From the cell containing the given text, extract its center point as (X, Y) coordinate. 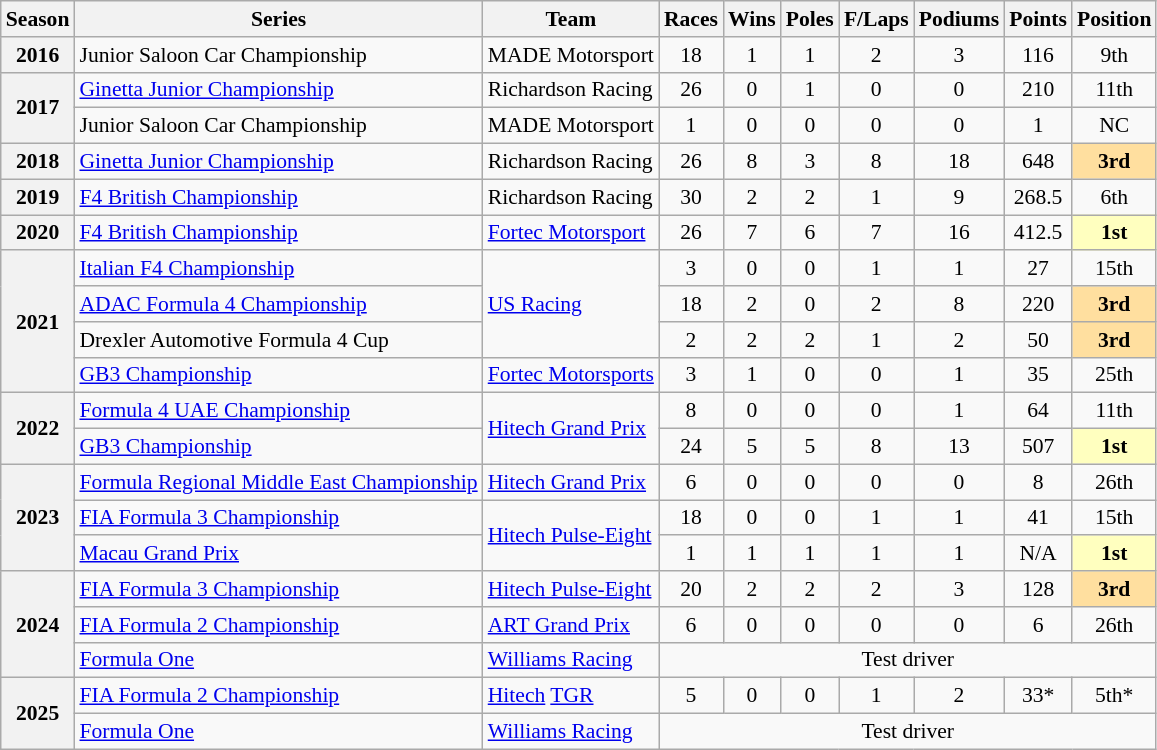
6th (1114, 197)
2024 (38, 624)
2019 (38, 197)
30 (691, 197)
268.5 (1038, 197)
NC (1114, 126)
41 (1038, 518)
2021 (38, 322)
5th* (1114, 696)
ADAC Formula 4 Championship (278, 304)
Series (278, 19)
64 (1038, 411)
Hitech TGR (571, 696)
Formula 4 UAE Championship (278, 411)
116 (1038, 55)
9 (960, 197)
Races (691, 19)
20 (691, 589)
Macau Grand Prix (278, 554)
35 (1038, 375)
50 (1038, 340)
648 (1038, 162)
2022 (38, 428)
2025 (38, 714)
Poles (810, 19)
2018 (38, 162)
27 (1038, 269)
Fortec Motorsports (571, 375)
N/A (1038, 554)
412.5 (1038, 233)
Season (38, 19)
128 (1038, 589)
9th (1114, 55)
13 (960, 447)
Formula Regional Middle East Championship (278, 482)
507 (1038, 447)
25th (1114, 375)
24 (691, 447)
210 (1038, 90)
Podiums (960, 19)
Fortec Motorsport (571, 233)
Position (1114, 19)
16 (960, 233)
Team (571, 19)
Drexler Automotive Formula 4 Cup (278, 340)
US Racing (571, 304)
Italian F4 Championship (278, 269)
Wins (752, 19)
220 (1038, 304)
33* (1038, 696)
2020 (38, 233)
2016 (38, 55)
ART Grand Prix (571, 625)
F/Laps (876, 19)
Points (1038, 19)
2017 (38, 108)
2023 (38, 518)
